Locate the cell with the specified text and output its [x, y] center coordinate. 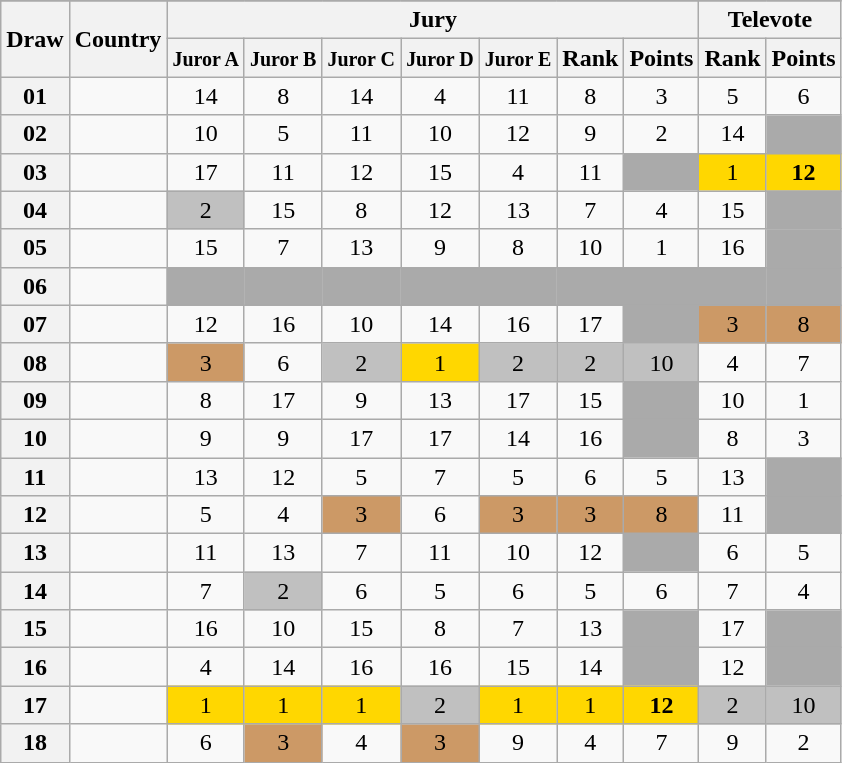
Juror C [362, 58]
Draw [35, 39]
06 [35, 286]
18 [35, 743]
04 [35, 210]
07 [35, 324]
03 [35, 172]
09 [35, 400]
02 [35, 134]
05 [35, 248]
Country [118, 39]
Juror A [206, 58]
08 [35, 362]
Juror E [518, 58]
Juror B [283, 58]
Juror D [440, 58]
01 [35, 96]
Televote [770, 20]
Jury [433, 20]
